For the text-containing cell, return its midpoint in (X, Y) coordinate format. 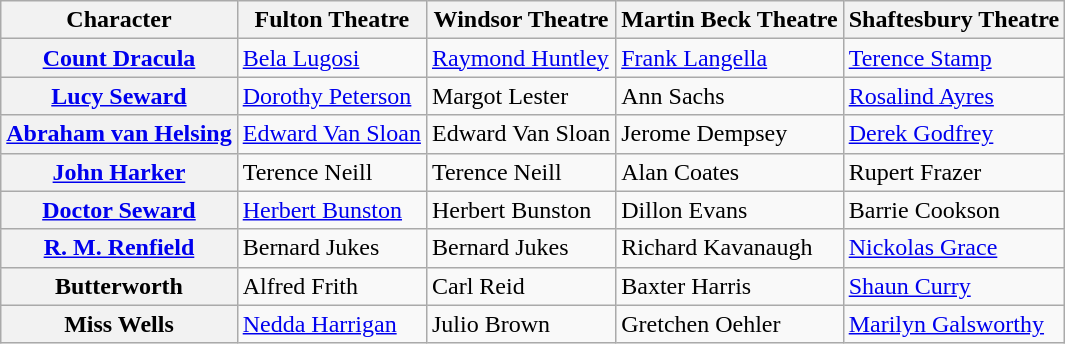
Raymond Huntley (520, 58)
Barrie Cookson (954, 210)
Frank Langella (730, 58)
Count Dracula (119, 58)
Rupert Frazer (954, 172)
Doctor Seward (119, 210)
Windsor Theatre (520, 20)
Dillon Evans (730, 210)
Shaftesbury Theatre (954, 20)
Margot Lester (520, 96)
Rosalind Ayres (954, 96)
Nickolas Grace (954, 248)
Nedda Harrigan (332, 324)
John Harker (119, 172)
Derek Godfrey (954, 134)
Fulton Theatre (332, 20)
Abraham van Helsing (119, 134)
Gretchen Oehler (730, 324)
Baxter Harris (730, 286)
R. M. Renfield (119, 248)
Dorothy Peterson (332, 96)
Richard Kavanaugh (730, 248)
Shaun Curry (954, 286)
Alfred Frith (332, 286)
Jerome Dempsey (730, 134)
Terence Stamp (954, 58)
Butterworth (119, 286)
Julio Brown (520, 324)
Alan Coates (730, 172)
Ann Sachs (730, 96)
Character (119, 20)
Miss Wells (119, 324)
Carl Reid (520, 286)
Martin Beck Theatre (730, 20)
Bela Lugosi (332, 58)
Lucy Seward (119, 96)
Marilyn Galsworthy (954, 324)
